Search for the cell housing the specified text and yield its [X, Y] center coordinate. 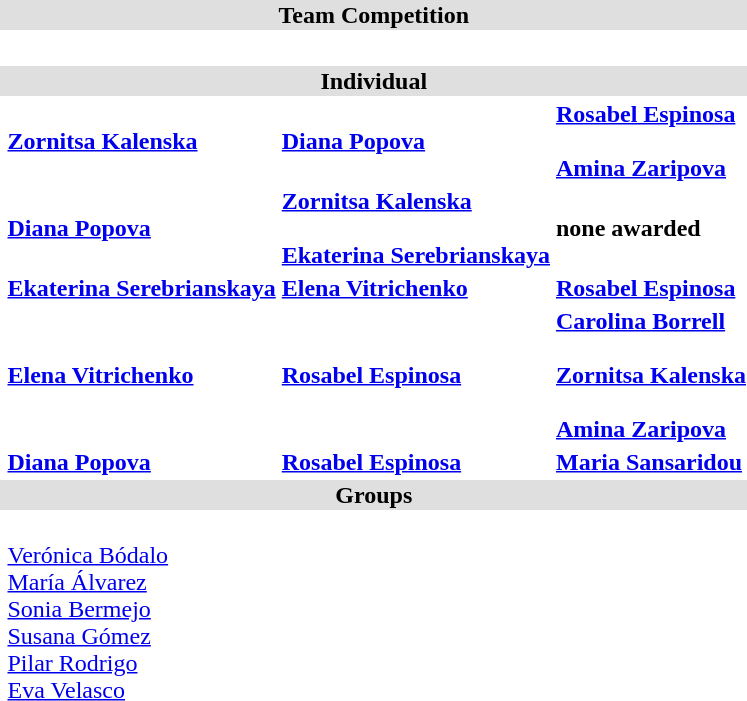
Zornitsa Kalenska [142, 141]
Maria Sansaridou [650, 462]
none awarded [650, 228]
Zornitsa KalenskaEkaterina Serebrianskaya [416, 228]
Ekaterina Serebrianskaya [142, 288]
Rosabel EspinosaAmina Zaripova [650, 141]
Carolina BorrellZornitsa KalenskaAmina Zaripova [650, 375]
